Find where the given text appears and provide that cell's center as (x, y) coordinate. 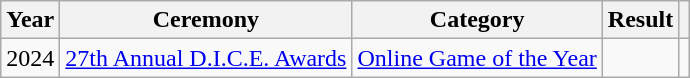
2024 (30, 58)
Online Game of the Year (477, 58)
Ceremony (206, 20)
27th Annual D.I.C.E. Awards (206, 58)
Year (30, 20)
Category (477, 20)
Result (640, 20)
